Extract the [x, y] coordinate from the center of the cell holding the provided text.  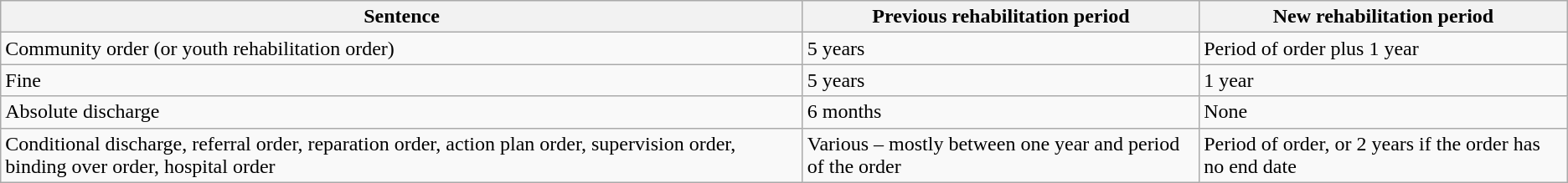
New rehabilitation period [1384, 17]
Conditional discharge, referral order, reparation order, action plan order, supervision order, binding over order, hospital order [402, 155]
Period of order plus 1 year [1384, 48]
Absolute discharge [402, 112]
None [1384, 112]
Previous rehabilitation period [1000, 17]
Period of order, or 2 years if the order has no end date [1384, 155]
Sentence [402, 17]
Community order (or youth rehabilitation order) [402, 48]
Fine [402, 80]
Various – mostly between one year and period of the order [1000, 155]
1 year [1384, 80]
6 months [1000, 112]
